Capture the cell that displays the provided text and extract its (x, y) central coordinate. 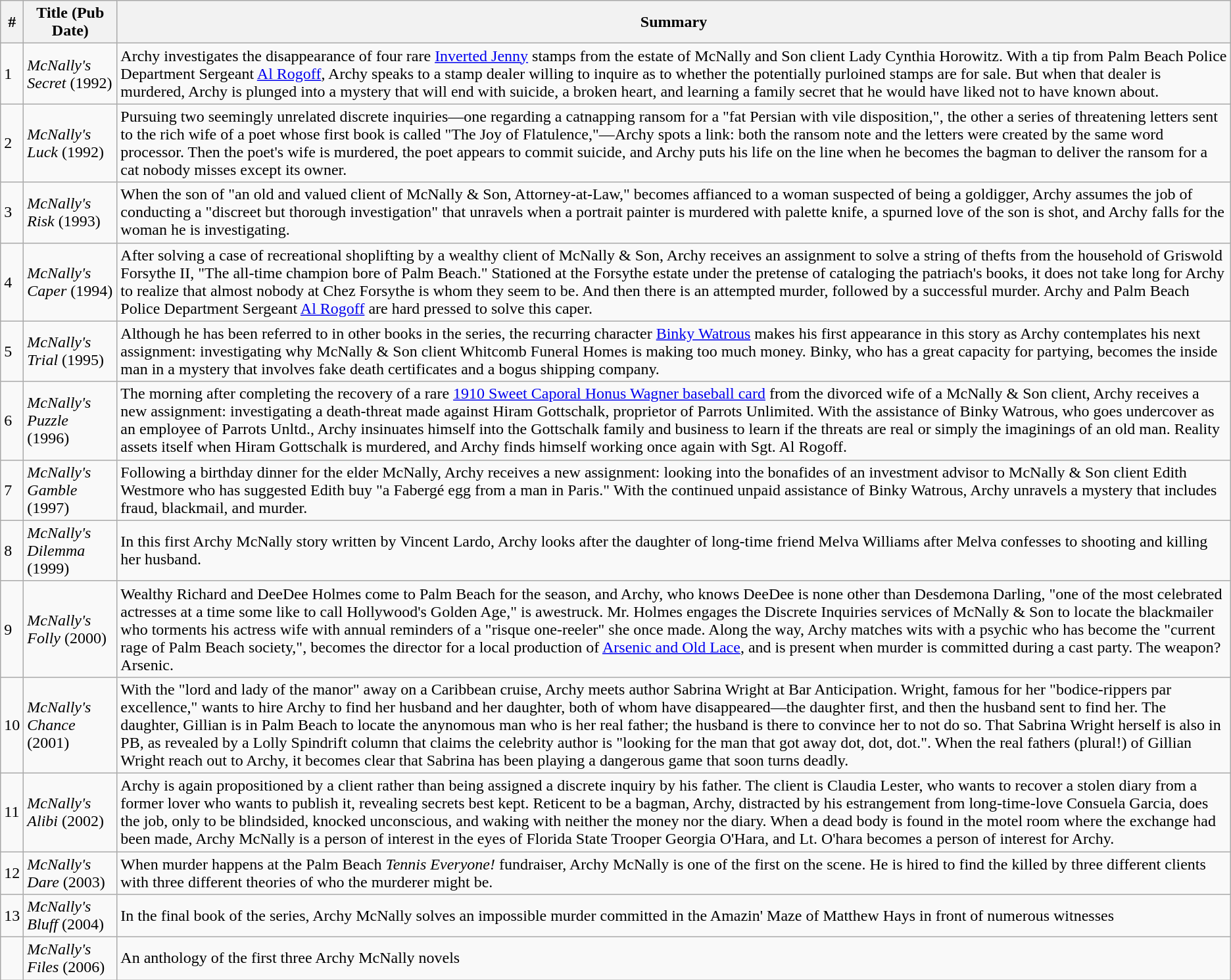
An anthology of the first three Archy McNally novels (673, 959)
Title (Pub Date) (70, 22)
9 (12, 629)
6 (12, 421)
McNally's Caper (1994) (70, 282)
13 (12, 916)
5 (12, 351)
McNally's Alibi (2002) (70, 812)
McNally's Dare (2003) (70, 872)
McNally's Risk (1993) (70, 212)
11 (12, 812)
McNally's Secret (1992) (70, 74)
McNally's Gamble (1997) (70, 490)
Summary (673, 22)
8 (12, 551)
2 (12, 143)
4 (12, 282)
McNally's Trial (1995) (70, 351)
McNally's Luck (1992) (70, 143)
1 (12, 74)
McNally's Files (2006) (70, 959)
7 (12, 490)
McNally's Folly (2000) (70, 629)
McNally's Bluff (2004) (70, 916)
3 (12, 212)
McNally's Chance (2001) (70, 725)
10 (12, 725)
McNally's Dilemma (1999) (70, 551)
12 (12, 872)
McNally's Puzzle (1996) (70, 421)
# (12, 22)
